Output the [X, Y] coordinate of the center of the cell containing the given text.  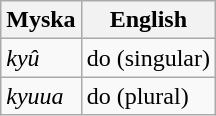
Myska [41, 20]
kyû [41, 58]
do (plural) [148, 96]
kyuua [41, 96]
English [148, 20]
do (singular) [148, 58]
